Capture the cell that displays the provided text and extract its [X, Y] central coordinate. 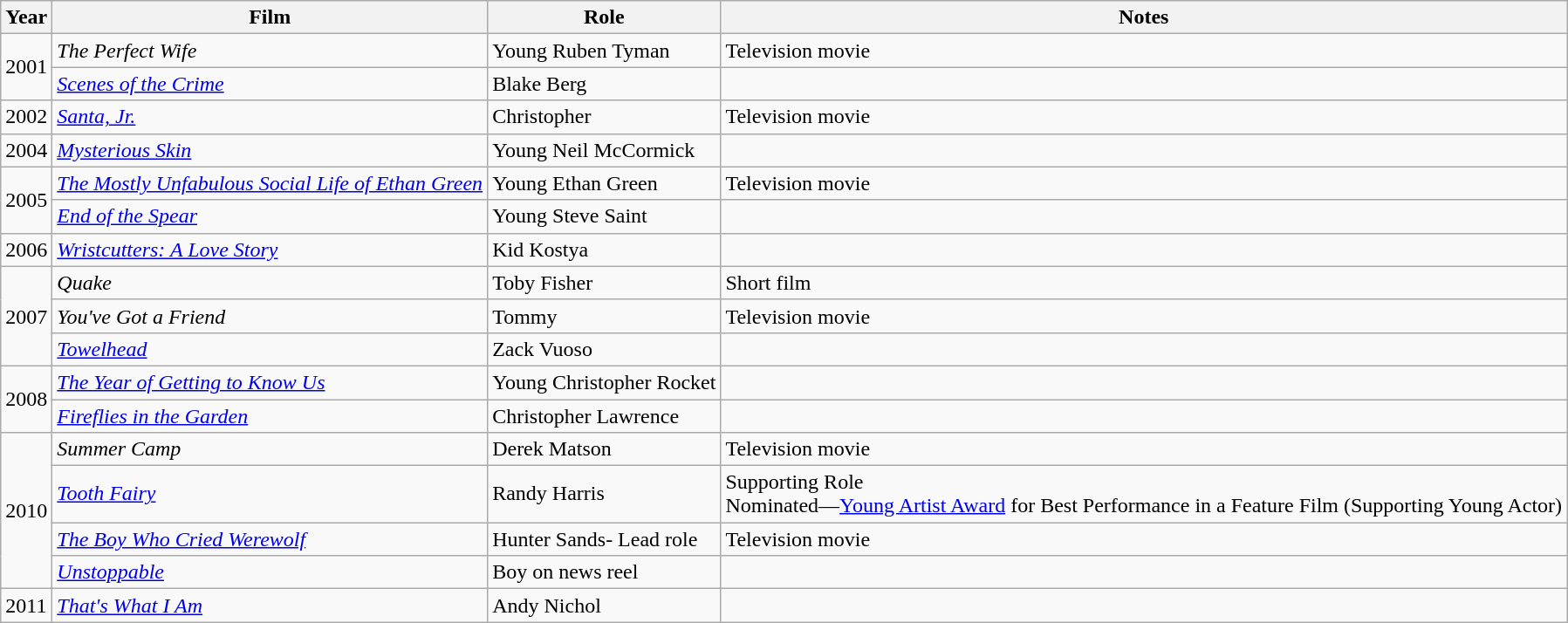
Young Steve Saint [604, 216]
Fireflies in the Garden [270, 416]
Boy on news reel [604, 572]
The Perfect Wife [270, 51]
Short film [1144, 283]
End of the Spear [270, 216]
Scenes of the Crime [270, 84]
Christopher Lawrence [604, 416]
Young Ethan Green [604, 183]
Kid Kostya [604, 250]
Year [26, 17]
Notes [1144, 17]
Quake [270, 283]
That's What I Am [270, 606]
2006 [26, 250]
2008 [26, 399]
Zack Vuoso [604, 349]
Santa, Jr. [270, 117]
Unstoppable [270, 572]
Tommy [604, 316]
2007 [26, 316]
Wristcutters: A Love Story [270, 250]
Christopher [604, 117]
Blake Berg [604, 84]
The Mostly Unfabulous Social Life of Ethan Green [270, 183]
The Boy Who Cried Werewolf [270, 539]
2004 [26, 150]
2010 [26, 511]
Young Ruben Tyman [604, 51]
Role [604, 17]
Andy Nichol [604, 606]
Young Neil McCormick [604, 150]
Mysterious Skin [270, 150]
2001 [26, 67]
2005 [26, 200]
You've Got a Friend [270, 316]
The Year of Getting to Know Us [270, 382]
Film [270, 17]
Towelhead [270, 349]
Toby Fisher [604, 283]
Randy Harris [604, 494]
Young Christopher Rocket [604, 382]
Tooth Fairy [270, 494]
Hunter Sands- Lead role [604, 539]
Derek Matson [604, 449]
2011 [26, 606]
Supporting RoleNominated—Young Artist Award for Best Performance in a Feature Film (Supporting Young Actor) [1144, 494]
2002 [26, 117]
Summer Camp [270, 449]
